Determine the [x, y] coordinate at the center of the cell enclosing the given text.  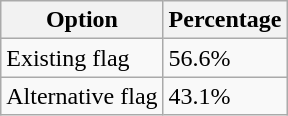
Percentage [225, 20]
Alternative flag [82, 96]
Existing flag [82, 58]
Option [82, 20]
56.6% [225, 58]
43.1% [225, 96]
